Extract the (x, y) coordinate from the center of the cell holding the provided text.  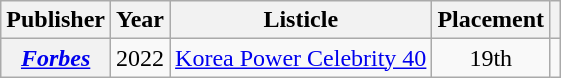
19th (491, 58)
Publisher (56, 20)
Korea Power Celebrity 40 (301, 58)
Year (140, 20)
Placement (491, 20)
Forbes (56, 58)
2022 (140, 58)
Listicle (301, 20)
